Output the [X, Y] coordinate of the center of the cell containing the given text.  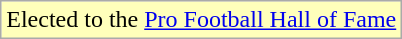
Elected to the Pro Football Hall of Fame [202, 20]
